Search for the cell housing the specified text and yield its (x, y) center coordinate. 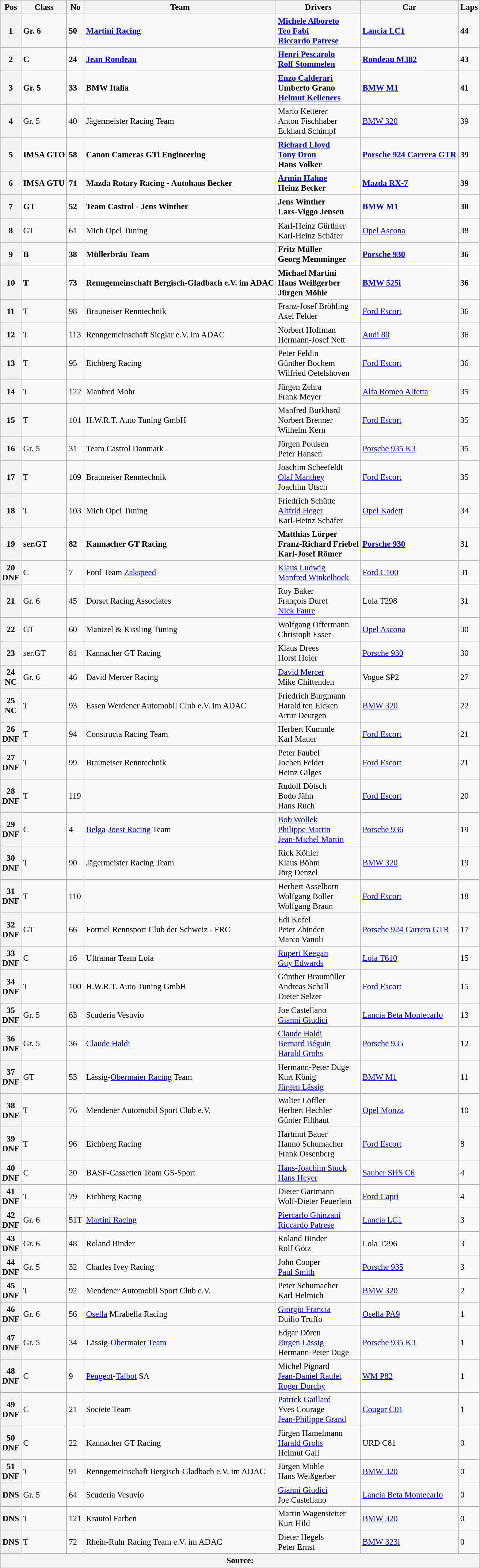
34DNF (11, 987)
No (75, 7)
71 (75, 183)
Jürgen Hamelmann Harald Grohs Helmut Gall (319, 1443)
32DNF (11, 930)
66 (75, 930)
Team Castrol Danmark (180, 448)
IMSA GTO (44, 155)
Porsche 936 (409, 829)
48 (75, 1243)
94 (75, 734)
BMW Italia (180, 88)
96 (75, 1144)
99 (75, 762)
Claude Haldi Bernard Béguin Harald Grohs (319, 1044)
49DNF (11, 1410)
109 (75, 477)
6 (11, 183)
Dieter Hegels Peter Ernst (319, 1542)
URD C81 (409, 1443)
Essen Werdener Automobil Club e.V. im ADAC (180, 705)
Giorgio Francia Duilio Truffo (319, 1314)
113 (75, 334)
46 (75, 677)
5 (11, 155)
25NC (11, 705)
39DNF (11, 1144)
Roland Binder (180, 1243)
Michael Martini Hans Weißgerber Jürgen Möhle (319, 283)
Team (180, 7)
Fritz Müller Georg Memminger (319, 254)
64 (75, 1495)
Herbert Kummle Karl Mauer (319, 734)
Karl-Heinz Gürthler Karl-Heinz Schäfer (319, 231)
Dorset Racing Associates (180, 601)
46DNF (11, 1314)
45DNF (11, 1290)
92 (75, 1290)
44 (469, 31)
Class (44, 7)
Hans-Joachim Stuck Hans Heyer (319, 1173)
Charles Ivey Racing (180, 1267)
Rupert Keegan Guy Edwards (319, 958)
Joachim Scheefeldt Olaf Manthey Joachim Utsch (319, 477)
41DNF (11, 1196)
14 (11, 391)
122 (75, 391)
79 (75, 1196)
B (44, 254)
John Cooper Paul Smith (319, 1267)
Ford C100 (409, 573)
Canon Cameras GTi Engineering (180, 155)
82 (75, 544)
Car (409, 7)
Societe Team (180, 1410)
100 (75, 987)
Norbert Hoffman Hermann-Josef Nett (319, 334)
Herbert Asselborn Wolfgang Boller Wolfgang Braun (319, 896)
Renngemeinschaft Sieglar e.V. im ADAC (180, 334)
Friedrich Schütte Altfrid Heger Karl-Heinz Schäfer (319, 511)
IMSA GTU (44, 183)
Lola T298 (409, 601)
BMW 525i (409, 283)
Wolfgang Offermann Christoph Esser (319, 630)
81 (75, 654)
98 (75, 311)
101 (75, 420)
Peter Feldin Günther Bochem Wilfried Oetelshoven (319, 363)
Team Castrol - Jens Winther (180, 207)
Michel Pignard Jean-Daniel Raulet Roger Dorchy (319, 1376)
Peter Schumacher Karl Helmich (319, 1290)
32 (75, 1267)
27 (469, 677)
37DNF (11, 1077)
35DNF (11, 1015)
Jürgen Zehra Frank Meyer (319, 391)
31DNF (11, 896)
Sauber SHS C6 (409, 1173)
Günther Braumüller Andreas Schall Dieter Selzer (319, 987)
Jörgen Poulsen Peter Hansen (319, 448)
Roland Binder Rolf Götz (319, 1243)
28DNF (11, 796)
Patrick Gaillard Yves Courage Jean-Philippe Grand (319, 1410)
Edgar Dören Jürgen Lässig Hermann-Peter Duge (319, 1343)
WM P82 (409, 1376)
Enzo Calderari Umberto Grano Helmut Kelleners (319, 88)
Rondeau M382 (409, 59)
Rhein-Ruhr Racing Team e.V. im ADAC (180, 1542)
Source: (240, 1561)
72 (75, 1542)
33 (75, 88)
Piercarlo Ghinzani Riccardo Patrese (319, 1220)
53 (75, 1077)
Roy Baker François Duret Nick Faure (319, 601)
24 (75, 59)
50DNF (11, 1443)
Opel Monza (409, 1111)
Hermann-Peter Duge Kurt König Jürgen Lässig (319, 1077)
38DNF (11, 1111)
90 (75, 863)
Belga-Joest Racing Team (180, 829)
Peugeot-Talbot SA (180, 1376)
73 (75, 283)
Martin Wagenstetter Kurt Hild (319, 1518)
26DNF (11, 734)
29DNF (11, 829)
Jean Rondeau (180, 59)
Müllerbräu Team (180, 254)
Constructa Racing Team (180, 734)
David Mercer Racing (180, 677)
Drivers (319, 7)
Henri Pescarolo Rolf Stommelen (319, 59)
Rick Köhler Klaus Böhm Jörg Denzel (319, 863)
Alfa Romeo Alfetta (409, 391)
52 (75, 207)
Audi 80 (409, 334)
Pos (11, 7)
36DNF (11, 1044)
Manfred Mohr (180, 391)
Osella PA9 (409, 1314)
BASF-Cassetten Team GS-Sport (180, 1173)
Osella Mirabella Racing (180, 1314)
30DNF (11, 863)
Bob Wollek Philippe Martin Jean-Michel Martin (319, 829)
BMW 323i (409, 1542)
103 (75, 511)
Opel Kadett (409, 511)
Klaus Drees Horst Hoier (319, 654)
95 (75, 363)
Peter Faubel Jochen Felder Heinz Gilges (319, 762)
Rudolf Dötsch Bodo Jähn Hans Ruch (319, 796)
51DNF (11, 1472)
Ultramar Team Lola (180, 958)
Joe Castellano Gianni Giudici (319, 1015)
Ford Capri (409, 1196)
Claude Haldi (180, 1044)
43 (469, 59)
119 (75, 796)
David Mercer Mike Chittenden (319, 677)
63 (75, 1015)
Cougar C01 (409, 1410)
Walter Löffler Herbert Hechler Günter Filthaut (319, 1111)
20DNF (11, 573)
Lässig-Obermaier Team (180, 1343)
Mazda Rotary Racing - Autohaus Becker (180, 183)
41 (469, 88)
40 (75, 121)
Ford Team Zakspeed (180, 573)
56 (75, 1314)
33DNF (11, 958)
Krautol Farben (180, 1518)
Lola T296 (409, 1243)
43DNF (11, 1243)
Jürgen Möhle Hans Weißgerber (319, 1472)
50 (75, 31)
42DNF (11, 1220)
Dieter Gartmann Wolf-Dieter Feuerlein (319, 1196)
76 (75, 1111)
121 (75, 1518)
Franz-Josef Bröhling Axel Felder (319, 311)
44DNF (11, 1267)
Mazda RX-7 (409, 183)
Michele Alboreto Teo Fabi Riccardo Patrese (319, 31)
Lola T610 (409, 958)
Hartmut Bauer Hanno Schumacher Frank Ossenberg (319, 1144)
23 (11, 654)
Formel Rennsport Club der Schweiz - FRC (180, 930)
Edi Kofel Peter Zbinden Marco Vanoli (319, 930)
24NC (11, 677)
58 (75, 155)
91 (75, 1472)
40DNF (11, 1173)
Friedrich Burgmann Harald ten Eicken Artur Deutgen (319, 705)
Matthias Lörper Franz-Richard Friebel Karl-Josef Römer (319, 544)
93 (75, 705)
Mario Ketterer Anton Fischhaber Eckhard Schimpf (319, 121)
61 (75, 231)
Armin Hahne Heinz Becker (319, 183)
47DNF (11, 1343)
48DNF (11, 1376)
60 (75, 630)
Lässig-Obermaier Racing Team (180, 1077)
110 (75, 896)
Gianni Giudici Joe Castellano (319, 1495)
Laps (469, 7)
Manfred Burkhard Norbert Brenner Wilhelm Kern (319, 420)
45 (75, 601)
Mantzel & Kissling Tuning (180, 630)
Jens Winther Lars-Viggo Jensen (319, 207)
Klaus Ludwig Manfred Winkelhock (319, 573)
Vogue SP2 (409, 677)
51T (75, 1220)
27DNF (11, 762)
Richard Lloyd Tony Dron Hans Volker (319, 155)
